Return the (X, Y) coordinate for the center point of the cell that contains the specified text.  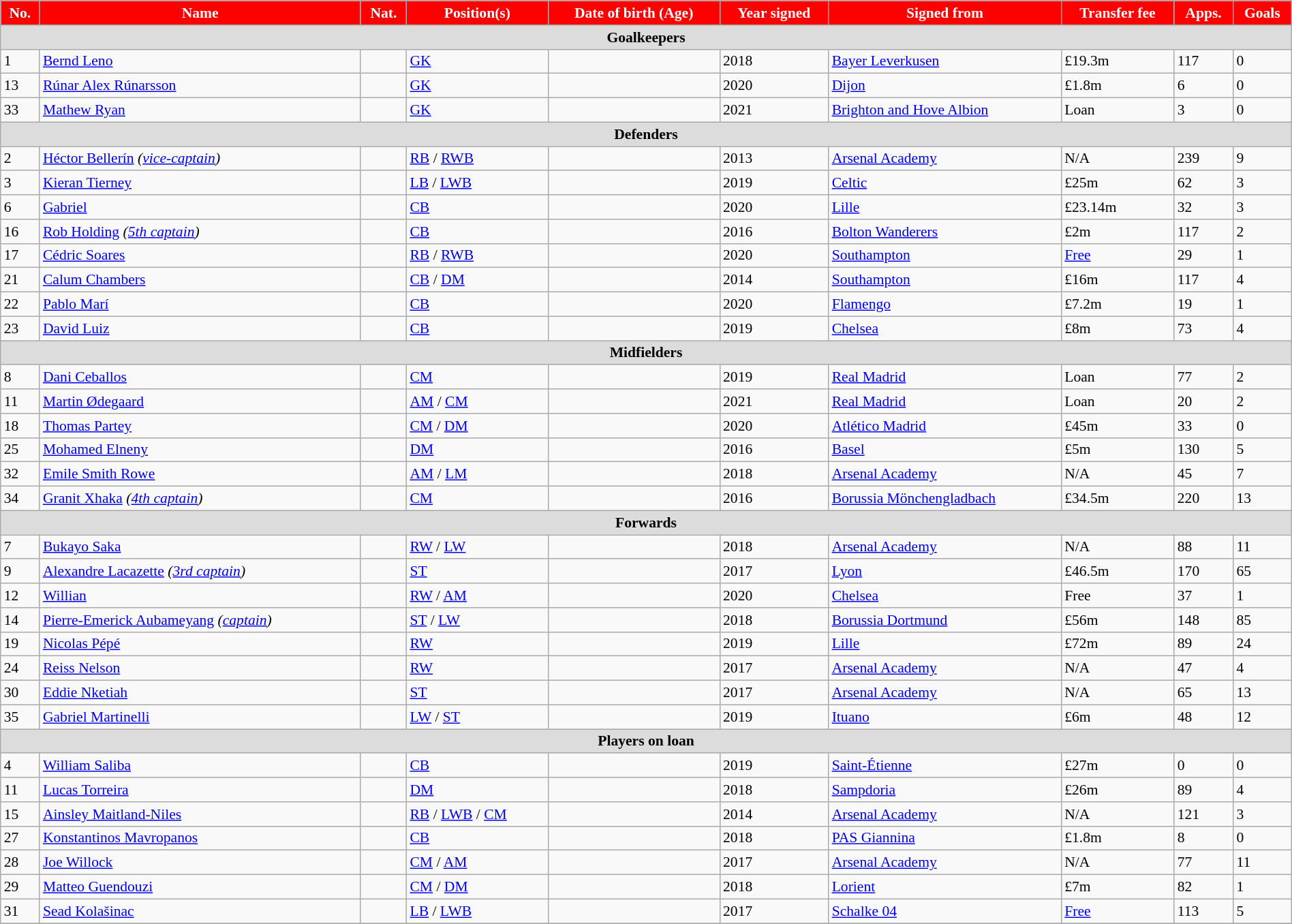
18 (20, 426)
Flamengo (945, 305)
Borussia Mönchengladbach (945, 499)
22 (20, 305)
Pierre-Emerick Aubameyang (captain) (200, 620)
Sampdoria (945, 790)
Celtic (945, 183)
£16m (1118, 280)
Emile Smith Rowe (200, 474)
37 (1203, 596)
170 (1203, 572)
15 (20, 814)
Ituano (945, 717)
£45m (1118, 426)
Borussia Dortmund (945, 620)
RW / AM (477, 596)
130 (1203, 450)
Midfielders (646, 353)
Dijon (945, 86)
34 (20, 499)
Cédric Soares (200, 256)
Alexandre Lacazette (3rd captain) (200, 572)
Dani Ceballos (200, 378)
Transfer fee (1118, 13)
Atlético Madrid (945, 426)
Granit Xhaka (4th captain) (200, 499)
£19.3m (1118, 61)
21 (20, 280)
AM / CM (477, 401)
14 (20, 620)
Nat. (383, 13)
47 (1203, 668)
ST / LW (477, 620)
£26m (1118, 790)
Lyon (945, 572)
Gabriel Martinelli (200, 717)
Rob Holding (5th captain) (200, 232)
Pablo Marí (200, 305)
Joe Willock (200, 863)
Bolton Wanderers (945, 232)
No. (20, 13)
Matteo Guendouzi (200, 887)
23 (20, 328)
Apps. (1203, 13)
£27m (1118, 766)
62 (1203, 183)
Name (200, 13)
35 (20, 717)
82 (1203, 887)
Position(s) (477, 13)
£6m (1118, 717)
Lucas Torreira (200, 790)
88 (1203, 547)
£34.5m (1118, 499)
Brighton and Hove Albion (945, 110)
31 (20, 911)
Willian (200, 596)
£2m (1118, 232)
220 (1203, 499)
Mohamed Elneny (200, 450)
Forwards (646, 523)
73 (1203, 328)
£56m (1118, 620)
Bernd Leno (200, 61)
Bayer Leverkusen (945, 61)
Héctor Bellerín (vice-captain) (200, 159)
Saint-Étienne (945, 766)
Players on loan (646, 741)
48 (1203, 717)
CM / AM (477, 863)
£72m (1118, 644)
45 (1203, 474)
Reiss Nelson (200, 668)
Year signed (774, 13)
Basel (945, 450)
85 (1262, 620)
£46.5m (1118, 572)
Konstantinos Mavropanos (200, 838)
Goals (1262, 13)
28 (20, 863)
Mathew Ryan (200, 110)
Rúnar Alex Rúnarsson (200, 86)
RB / LWB / CM (477, 814)
Lorient (945, 887)
25 (20, 450)
PAS Giannina (945, 838)
£7.2m (1118, 305)
RW / LW (477, 547)
2013 (774, 159)
Martin Ødegaard (200, 401)
Sead Kolašinac (200, 911)
121 (1203, 814)
£7m (1118, 887)
William Saliba (200, 766)
£8m (1118, 328)
Gabriel (200, 207)
Ainsley Maitland-Niles (200, 814)
£5m (1118, 450)
Thomas Partey (200, 426)
£25m (1118, 183)
16 (20, 232)
AM / LM (477, 474)
Bukayo Saka (200, 547)
Calum Chambers (200, 280)
30 (20, 693)
Goalkeepers (646, 37)
CB / DM (477, 280)
Eddie Nketiah (200, 693)
Nicolas Pépé (200, 644)
148 (1203, 620)
Kieran Tierney (200, 183)
Date of birth (Age) (634, 13)
Schalke 04 (945, 911)
17 (20, 256)
Defenders (646, 134)
£23.14m (1118, 207)
David Luiz (200, 328)
27 (20, 838)
113 (1203, 911)
20 (1203, 401)
Signed from (945, 13)
LW / ST (477, 717)
239 (1203, 159)
